From the cell containing the given text, extract its center point as (x, y) coordinate. 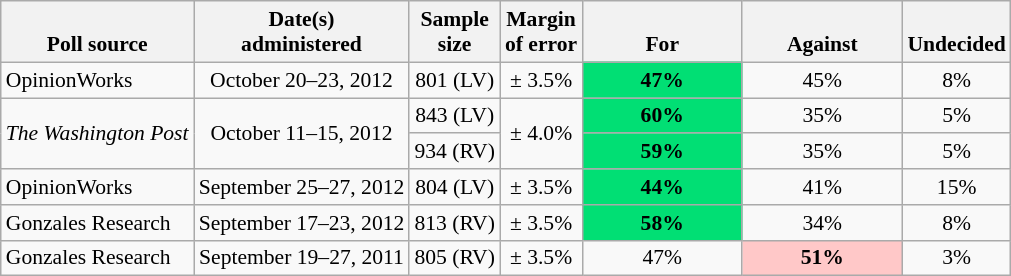
51% (822, 258)
Date(s)administered (302, 32)
The Washington Post (98, 134)
58% (662, 223)
934 (RV) (454, 152)
44% (662, 187)
45% (822, 80)
September 19–27, 2011 (302, 258)
Marginof error (541, 32)
Against (822, 32)
October 20–23, 2012 (302, 80)
59% (662, 152)
801 (LV) (454, 80)
October 11–15, 2012 (302, 134)
September 25–27, 2012 (302, 187)
805 (RV) (454, 258)
September 17–23, 2012 (302, 223)
± 4.0% (541, 134)
Poll source (98, 32)
843 (LV) (454, 116)
41% (822, 187)
3% (956, 258)
813 (RV) (454, 223)
Samplesize (454, 32)
Undecided (956, 32)
804 (LV) (454, 187)
60% (662, 116)
34% (822, 223)
15% (956, 187)
For (662, 32)
